Detect which cell encompasses the target text, then output its [X, Y] center coordinate. 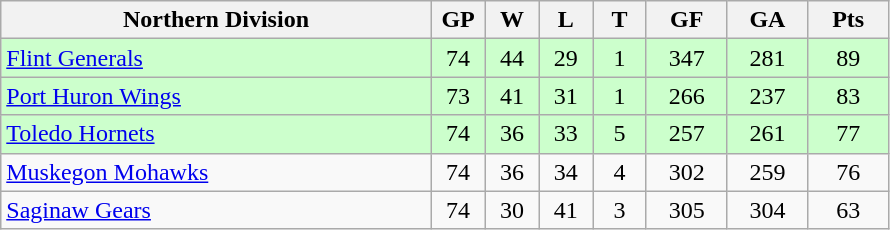
Flint Generals [216, 58]
30 [512, 210]
GF [686, 20]
Saginaw Gears [216, 210]
T [620, 20]
73 [458, 96]
347 [686, 58]
281 [768, 58]
Northern Division [216, 20]
GP [458, 20]
Pts [848, 20]
44 [512, 58]
5 [620, 134]
4 [620, 172]
76 [848, 172]
89 [848, 58]
305 [686, 210]
83 [848, 96]
Toledo Hornets [216, 134]
261 [768, 134]
257 [686, 134]
237 [768, 96]
259 [768, 172]
3 [620, 210]
Muskegon Mohawks [216, 172]
29 [566, 58]
33 [566, 134]
304 [768, 210]
34 [566, 172]
Port Huron Wings [216, 96]
W [512, 20]
63 [848, 210]
31 [566, 96]
266 [686, 96]
GA [768, 20]
302 [686, 172]
77 [848, 134]
L [566, 20]
